Return the [x, y] coordinate for the center point of the cell that contains the specified text.  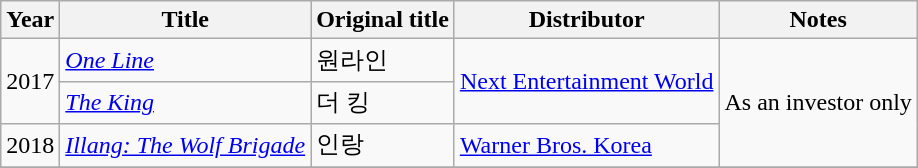
Notes [818, 20]
Next Entertainment World [586, 82]
Distributor [586, 20]
The King [186, 102]
Illang: The Wolf Brigade [186, 146]
2018 [30, 146]
2017 [30, 82]
Title [186, 20]
Warner Bros. Korea [586, 146]
원라인 [383, 60]
Original title [383, 20]
As an investor only [818, 103]
더 킹 [383, 102]
One Line [186, 60]
Year [30, 20]
인랑 [383, 146]
